Capture the cell that displays the provided text and extract its [x, y] central coordinate. 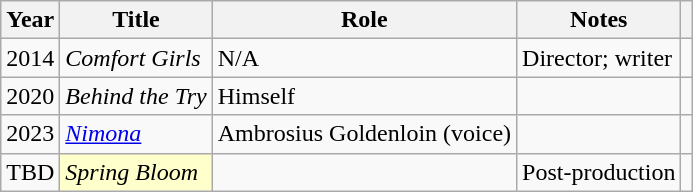
Post-production [599, 172]
Director; writer [599, 58]
TBD [30, 172]
Himself [364, 96]
2020 [30, 96]
Spring Bloom [136, 172]
Notes [599, 20]
Comfort Girls [136, 58]
Ambrosius Goldenloin (voice) [364, 134]
Role [364, 20]
Nimona [136, 134]
Title [136, 20]
N/A [364, 58]
Behind the Try [136, 96]
Year [30, 20]
2023 [30, 134]
2014 [30, 58]
